Return the (x, y) coordinate for the center point of the cell that contains the specified text.  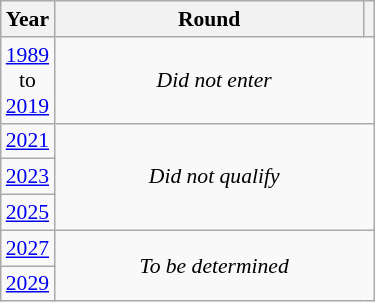
2021 (28, 141)
Did not enter (214, 80)
2025 (28, 213)
To be determined (214, 266)
1989to2019 (28, 80)
2029 (28, 284)
Round (209, 19)
Year (28, 19)
Did not qualify (214, 176)
2023 (28, 177)
2027 (28, 248)
